Pinpoint the cell where the given text exists, returning its (X, Y) midpoint coordinate. 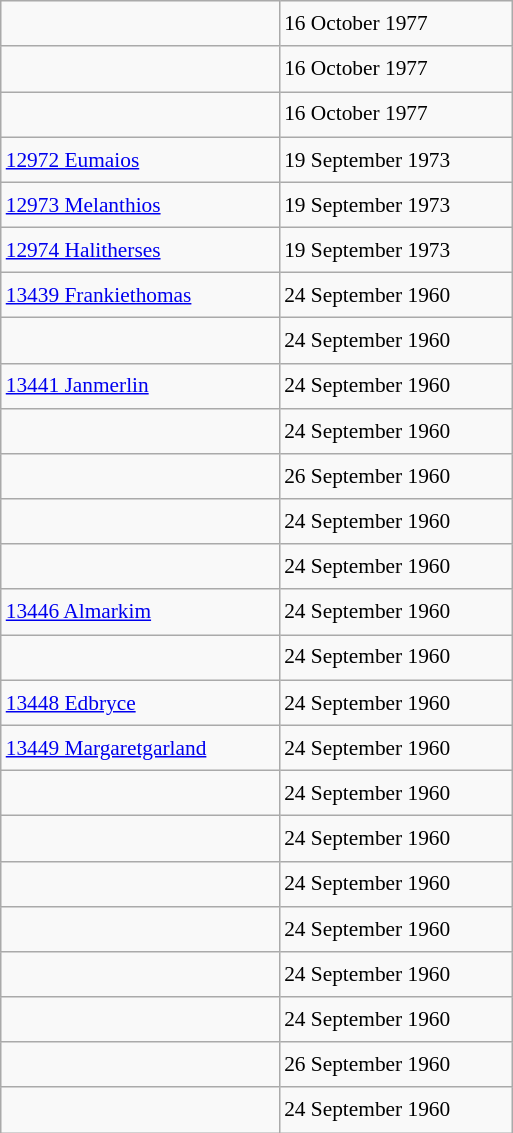
13446 Almarkim (140, 612)
13449 Margaretgarland (140, 748)
12974 Halitherses (140, 250)
13448 Edbryce (140, 702)
13441 Janmerlin (140, 386)
13439 Frankiethomas (140, 296)
12973 Melanthios (140, 204)
12972 Eumaios (140, 160)
